Scan for the cell matching the given text and deliver its [x, y] coordinate at center. 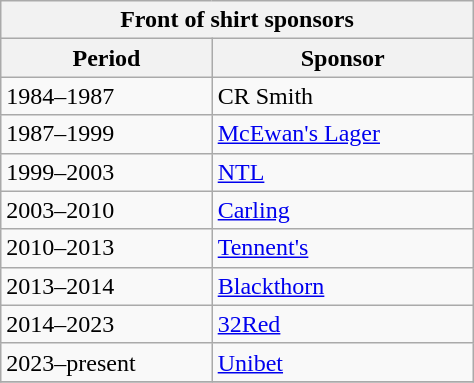
2010–2013 [106, 248]
2003–2010 [106, 210]
32Red [342, 324]
2023–present [106, 362]
Blackthorn [342, 286]
Tennent's [342, 248]
2014–2023 [106, 324]
2013–2014 [106, 286]
Sponsor [342, 58]
CR Smith [342, 96]
Period [106, 58]
NTL [342, 172]
McEwan's Lager [342, 134]
1987–1999 [106, 134]
1999–2003 [106, 172]
Front of shirt sponsors [237, 20]
Carling [342, 210]
1984–1987 [106, 96]
Unibet [342, 362]
